Output the [X, Y] coordinate of the center of the cell containing the given text.  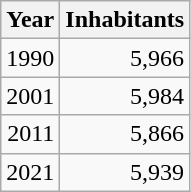
2021 [30, 172]
5,966 [125, 58]
2011 [30, 134]
5,866 [125, 134]
5,939 [125, 172]
1990 [30, 58]
Inhabitants [125, 20]
2001 [30, 96]
5,984 [125, 96]
Year [30, 20]
